From the cell containing the given text, extract its center point as (x, y) coordinate. 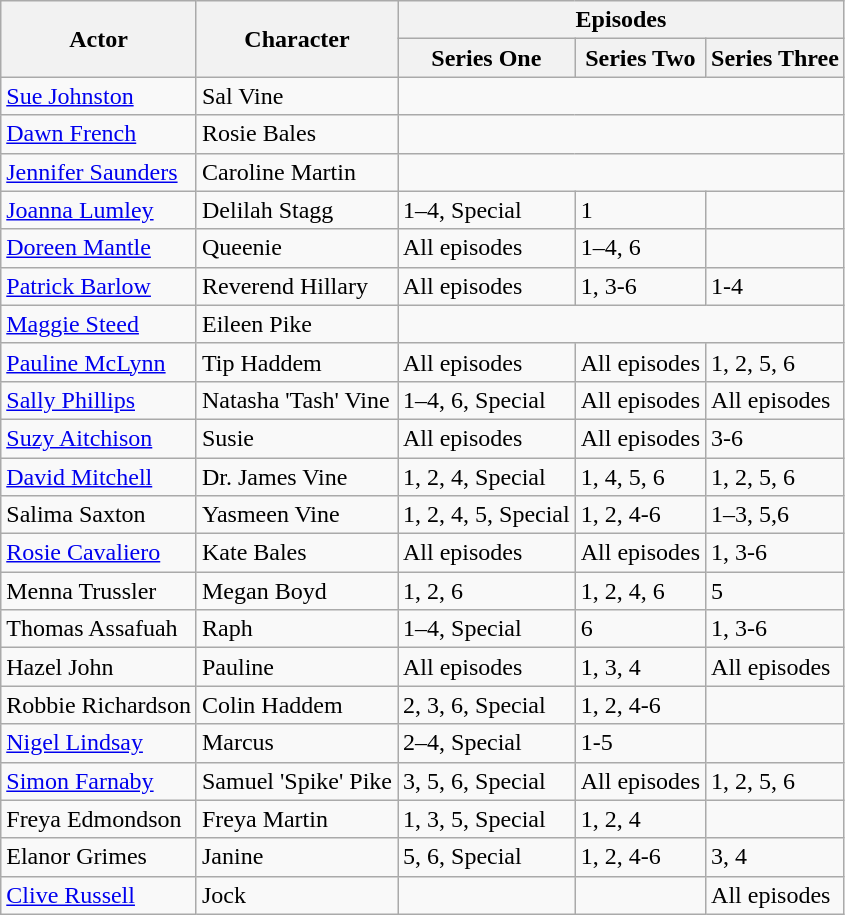
1, 2, 4 (640, 819)
Caroline Martin (296, 172)
Suzy Aitchison (99, 438)
1–3, 5,6 (776, 515)
Thomas Assafuah (99, 629)
Rosie Bales (296, 134)
1, 2, 4, 6 (640, 591)
Megan Boyd (296, 591)
3-6 (776, 438)
Kate Bales (296, 553)
Reverend Hillary (296, 286)
Elanor Grimes (99, 857)
David Mitchell (99, 477)
Delilah Stagg (296, 210)
Freya Edmondson (99, 819)
Episodes (622, 20)
5 (776, 591)
Colin Haddem (296, 705)
5, 6, Special (487, 857)
Character (296, 39)
Clive Russell (99, 895)
Susie (296, 438)
1, 2, 6 (487, 591)
Yasmeen Vine (296, 515)
Rosie Cavaliero (99, 553)
Jennifer Saunders (99, 172)
1-4 (776, 286)
Freya Martin (296, 819)
Series Three (776, 58)
Natasha 'Tash' Vine (296, 400)
1, 3, 4 (640, 667)
1, 4, 5, 6 (640, 477)
Patrick Barlow (99, 286)
Marcus (296, 743)
Salima Saxton (99, 515)
Nigel Lindsay (99, 743)
Joanna Lumley (99, 210)
Samuel 'Spike' Pike (296, 781)
Dawn French (99, 134)
Robbie Richardson (99, 705)
Sue Johnston (99, 96)
Pauline (296, 667)
Hazel John (99, 667)
Janine (296, 857)
Doreen Mantle (99, 248)
Dr. James Vine (296, 477)
Series Two (640, 58)
1 (640, 210)
Sal Vine (296, 96)
1–4, 6, Special (487, 400)
Actor (99, 39)
2, 3, 6, Special (487, 705)
2–4, Special (487, 743)
Jock (296, 895)
3, 4 (776, 857)
6 (640, 629)
Eileen Pike (296, 324)
1-5 (640, 743)
Pauline McLynn (99, 362)
1–4, 6 (640, 248)
1, 2, 4, 5, Special (487, 515)
Series One (487, 58)
1, 3, 5, Special (487, 819)
Sally Phillips (99, 400)
Maggie Steed (99, 324)
Menna Trussler (99, 591)
Simon Farnaby (99, 781)
Raph (296, 629)
Queenie (296, 248)
1, 2, 4, Special (487, 477)
3, 5, 6, Special (487, 781)
Tip Haddem (296, 362)
